Extract the (x, y) coordinate from the center of the cell holding the provided text.  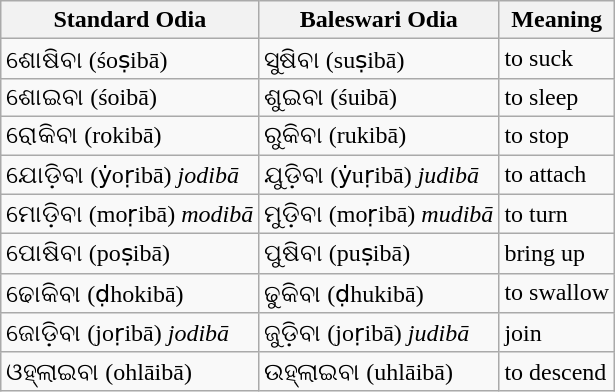
ପୁଷିବା (puṣibā) (379, 254)
to descend (557, 371)
join (557, 333)
ଶୋଷିବା (śoṣibā) (130, 59)
ଶୁଇବା (śuibā) (379, 97)
ଉହ୍ଲାଇବା (uhlāibā) (379, 371)
Baleswari Odia (379, 20)
ପୋଷିବା (poṣibā) (130, 254)
to turn (557, 214)
to swallow (557, 293)
ଜୋଡ଼ିବା (joṛibā) jodibā (130, 333)
to attach (557, 174)
ଓହ୍ଲାଇବା (ohlāibā) (130, 371)
ରୁକିବା (rukibā) (379, 135)
ରୋକିବା (rokibā) (130, 135)
Standard Odia (130, 20)
ଢୋକିବା (ḍhokibā) (130, 293)
ଯୋଡ଼ିବା (ẏoṛibā) jodibā (130, 174)
bring up (557, 254)
ମୋଡ଼ିବା (moṛibā) modibā (130, 214)
to suck (557, 59)
Meaning (557, 20)
ଶୋଇବା (śoibā) (130, 97)
ଜୁଡ଼ିବା (joṛibā) judibā (379, 333)
to stop (557, 135)
ଢୁକିବା (ḍhukibā) (379, 293)
ଯୁଡ଼ିବା (ẏuṛibā) judibā (379, 174)
to sleep (557, 97)
ମୁଡ଼ିବା (moṛibā) mudibā (379, 214)
ସୁଷିବା (suṣibā) (379, 59)
